Determine the (x, y) coordinate at the center of the cell enclosing the given text.  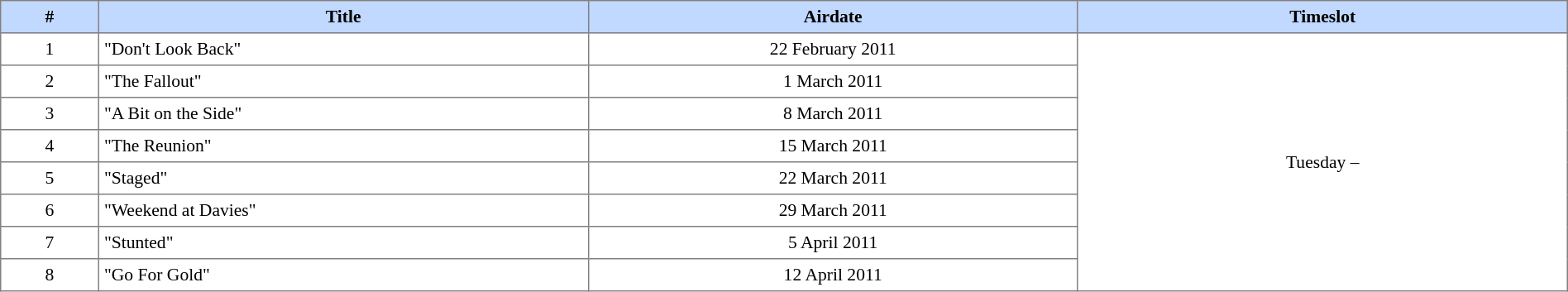
8 March 2011 (833, 114)
12 April 2011 (833, 275)
Airdate (833, 17)
8 (50, 275)
Timeslot (1322, 17)
1 March 2011 (833, 81)
6 (50, 210)
3 (50, 114)
"Weekend at Davies" (343, 210)
22 March 2011 (833, 179)
"Go For Gold" (343, 275)
# (50, 17)
"Don't Look Back" (343, 50)
4 (50, 146)
2 (50, 81)
7 (50, 243)
Tuesday – (1322, 162)
Title (343, 17)
"The Fallout" (343, 81)
"The Reunion" (343, 146)
15 March 2011 (833, 146)
"Staged" (343, 179)
5 April 2011 (833, 243)
5 (50, 179)
"Stunted" (343, 243)
29 March 2011 (833, 210)
"A Bit on the Side" (343, 114)
1 (50, 50)
22 February 2011 (833, 50)
